Capture the cell that displays the provided text and extract its (x, y) central coordinate. 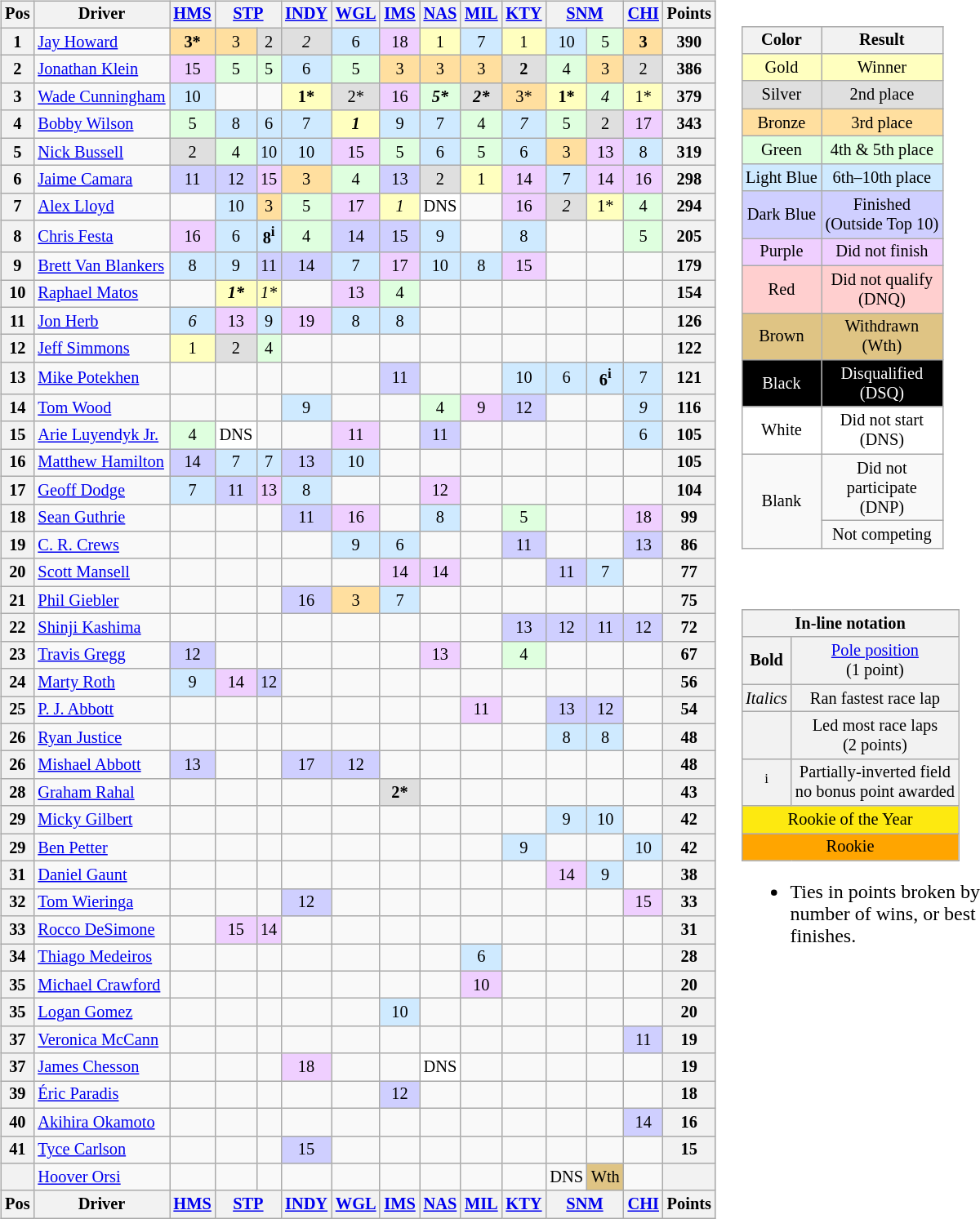
Matthew Hamilton (101, 463)
Purple (781, 252)
Shinji Kashima (101, 628)
38 (689, 875)
72 (689, 628)
Mike Potekhen (101, 377)
54 (689, 710)
Travis Gregg (101, 655)
43 (689, 793)
Italics (766, 698)
Logan Gomez (101, 1012)
Wth (606, 1177)
Winner (882, 68)
Nick Bussell (101, 152)
Result (882, 40)
Brown (781, 336)
Black (781, 384)
Rookie of the Year (850, 820)
Geoff Dodge (101, 490)
White (781, 430)
154 (689, 293)
Scott Mansell (101, 572)
294 (689, 207)
5* (440, 97)
Alex Lloyd (101, 207)
i (766, 782)
Silver (781, 95)
Rocco DeSimone (101, 930)
Brett Van Blankers (101, 266)
Jon Herb (101, 321)
2nd place (882, 95)
Thiago Medeiros (101, 958)
Marty Roth (101, 683)
Phil Giebler (101, 600)
Jeff Simmons (101, 349)
23 (17, 655)
Did notparticipate(DNP) (882, 487)
Jay Howard (101, 42)
Bobby Wilson (101, 124)
Disqualified(DSQ) (882, 384)
Wade Cunningham (101, 97)
41 (17, 1150)
343 (689, 124)
75 (689, 600)
In-line notation (850, 624)
298 (689, 180)
121 (689, 377)
Green (781, 150)
Ran fastest race lap (875, 698)
Tyce Carlson (101, 1150)
Raphael Matos (101, 293)
34 (17, 958)
379 (689, 97)
390 (689, 42)
Veronica McCann (101, 1040)
Jonathan Klein (101, 69)
Arie Luyendyk Jr. (101, 435)
6i (606, 377)
Pole position(1 point) (875, 661)
86 (689, 545)
Ben Petter (101, 848)
Dark Blue (781, 215)
Did not finish (882, 252)
3rd place (882, 122)
Graham Rahal (101, 793)
Blank (781, 501)
32 (17, 902)
Rookie (850, 848)
Red (781, 289)
Color (781, 40)
8i (269, 237)
Ryan Justice (101, 737)
Not competing (882, 535)
25 (17, 710)
24 (17, 683)
104 (689, 490)
Tom Wieringa (101, 902)
116 (689, 407)
6th–10th place (882, 177)
22 (17, 628)
122 (689, 349)
James Chesson (101, 1067)
205 (689, 237)
Withdrawn(Wth) (882, 336)
179 (689, 266)
Did not start(DNS) (882, 430)
Did not qualify(DNQ) (882, 289)
P. J. Abbott (101, 710)
386 (689, 69)
Mishael Abbott (101, 765)
56 (689, 683)
Daniel Gaunt (101, 875)
40 (17, 1122)
Michael Crawford (101, 985)
4th & 5th place (882, 150)
Finished(Outside Top 10) (882, 215)
Bold (766, 661)
Jaime Camara (101, 180)
Hoover Orsi (101, 1177)
Akihira Okamoto (101, 1122)
Tom Wood (101, 407)
Led most race laps(2 points) (875, 736)
67 (689, 655)
Micky Gilbert (101, 820)
Éric Paradis (101, 1095)
21 (17, 600)
319 (689, 152)
39 (17, 1095)
Bronze (781, 122)
Sean Guthrie (101, 518)
Light Blue (781, 177)
Gold (781, 68)
C. R. Crews (101, 545)
126 (689, 321)
99 (689, 518)
77 (689, 572)
Chris Festa (101, 237)
Partially-inverted fieldno bonus point awarded (875, 782)
